Identify which cell holds the provided text, then report its [X, Y] central coordinate. 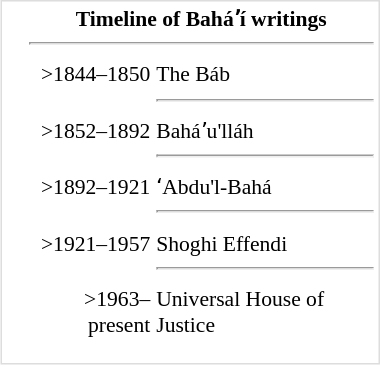
Universal House of Justice [266, 312]
>1921–1957 [90, 256]
Baháʼu'lláh [266, 144]
Timeline of Baháʼí writings [202, 30]
ʻAbdu'l-Bahá [266, 200]
>1852–1892 [90, 144]
>1844–1850 [90, 88]
Shoghi Effendi [266, 256]
>1892–1921 [90, 200]
>1963–present [90, 312]
The Báb [266, 88]
